Return the (X, Y) coordinate for the center point of the cell that contains the specified text.  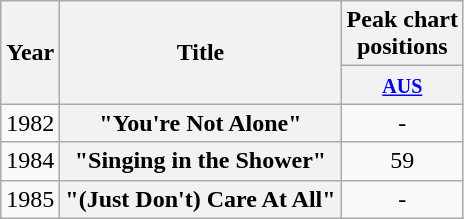
"(Just Don't) Care At All" (200, 199)
1984 (30, 161)
Peak chartpositions (402, 34)
Year (30, 52)
1985 (30, 199)
59 (402, 161)
"You're Not Alone" (200, 123)
AUS (402, 85)
Title (200, 52)
"Singing in the Shower" (200, 161)
1982 (30, 123)
